Find where the given text appears and provide that cell's center as (x, y) coordinate. 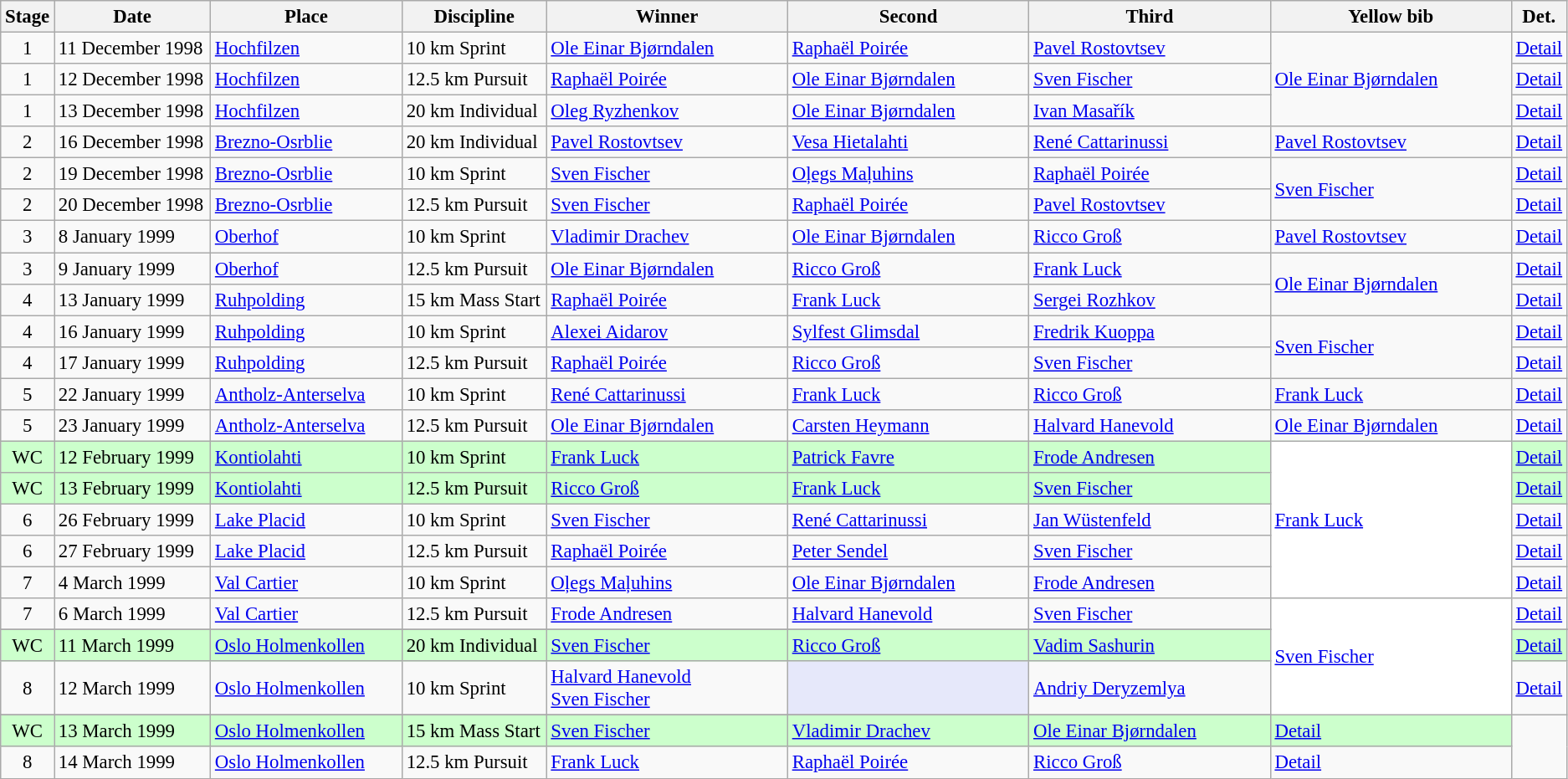
9 January 1999 (132, 269)
12 February 1999 (132, 457)
22 January 1999 (132, 394)
Alexei Aidarov (667, 331)
12 December 1998 (132, 79)
11 December 1998 (132, 49)
17 January 1999 (132, 362)
Winner (667, 17)
Second (908, 17)
Carsten Heymann (908, 426)
Halvard Hanevold Sven Fischer (667, 688)
Andriy Deryzemlya (1150, 688)
Oleg Ryzhenkov (667, 111)
Place (306, 17)
Peter Sendel (908, 551)
Patrick Favre (908, 457)
13 February 1999 (132, 489)
6 March 1999 (132, 614)
Discipline (474, 17)
Vadim Sashurin (1150, 646)
16 December 1998 (132, 142)
16 January 1999 (132, 331)
8 January 1999 (132, 237)
13 December 1998 (132, 111)
12 March 1999 (132, 688)
Sylfest Glimsdal (908, 331)
19 December 1998 (132, 174)
Stage (28, 17)
Fredrik Kuoppa (1150, 331)
Vesa Hietalahti (908, 142)
Yellow bib (1391, 17)
13 March 1999 (132, 731)
26 February 1999 (132, 520)
11 March 1999 (132, 646)
Jan Wüstenfeld (1150, 520)
27 February 1999 (132, 551)
14 March 1999 (132, 763)
20 December 1998 (132, 205)
Date (132, 17)
4 March 1999 (132, 583)
Det. (1539, 17)
23 January 1999 (132, 426)
13 January 1999 (132, 300)
Ivan Masařík (1150, 111)
Sergei Rozhkov (1150, 300)
Third (1150, 17)
